Capture the cell that displays the provided text and extract its (x, y) central coordinate. 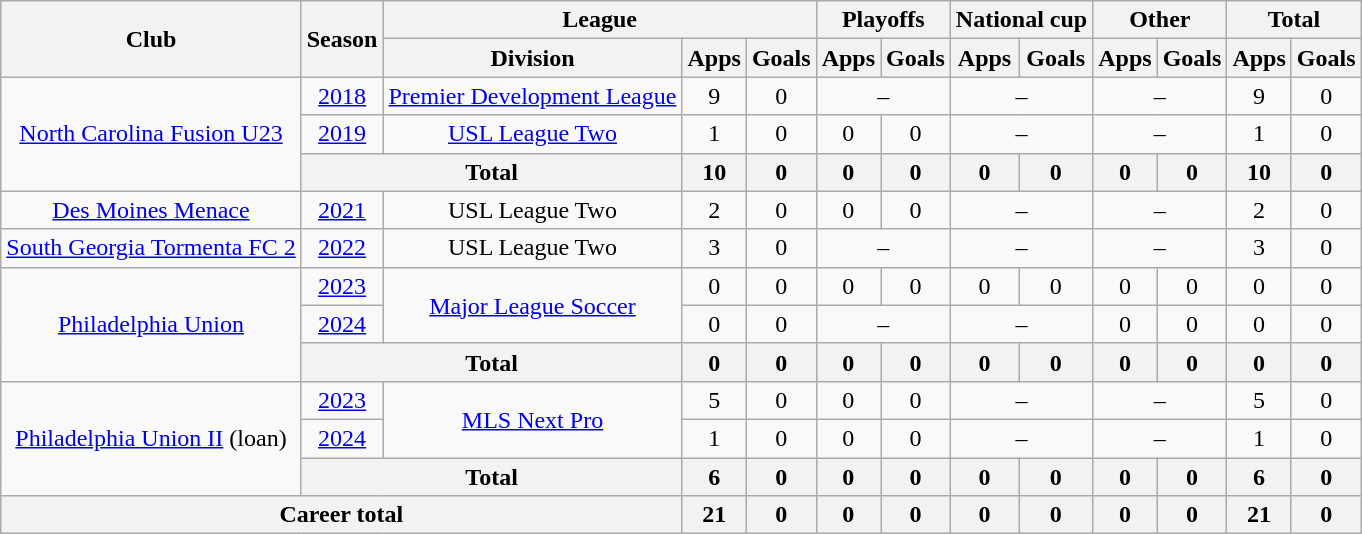
Career total (342, 515)
National cup (1021, 20)
Playoffs (883, 20)
North Carolina Fusion U23 (151, 134)
2022 (342, 248)
Philadelphia Union II (loan) (151, 438)
Major League Soccer (532, 305)
2018 (342, 96)
Season (342, 39)
Club (151, 39)
Philadelphia Union (151, 324)
2019 (342, 134)
2021 (342, 210)
League (600, 20)
Division (532, 58)
Premier Development League (532, 96)
South Georgia Tormenta FC 2 (151, 248)
Des Moines Menace (151, 210)
MLS Next Pro (532, 419)
Other (1160, 20)
